Output the (x, y) coordinate of the center of the cell containing the given text.  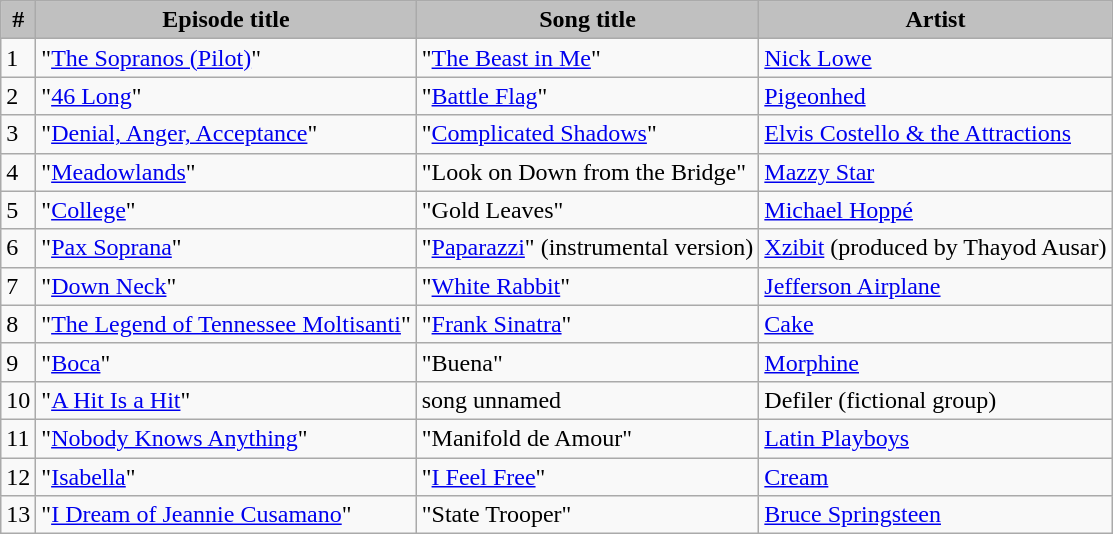
3 (18, 134)
1 (18, 58)
"Down Neck" (226, 286)
"Paparazzi" (instrumental version) (588, 248)
# (18, 20)
Artist (936, 20)
Bruce Springsteen (936, 515)
Mazzy Star (936, 172)
Jefferson Airplane (936, 286)
Xzibit (produced by Thayod Ausar) (936, 248)
10 (18, 400)
"Nobody Knows Anything" (226, 438)
"Complicated Shadows" (588, 134)
"Gold Leaves" (588, 210)
5 (18, 210)
"Isabella" (226, 477)
Nick Lowe (936, 58)
"White Rabbit" (588, 286)
"The Beast in Me" (588, 58)
Episode title (226, 20)
Cake (936, 324)
"A Hit Is a Hit" (226, 400)
Song title (588, 20)
"Manifold de Amour" (588, 438)
Latin Playboys (936, 438)
Elvis Costello & the Attractions (936, 134)
"College" (226, 210)
"I Feel Free" (588, 477)
4 (18, 172)
"State Trooper" (588, 515)
Cream (936, 477)
"The Legend of Tennessee Moltisanti" (226, 324)
7 (18, 286)
song unnamed (588, 400)
Pigeonhed (936, 96)
8 (18, 324)
Morphine (936, 362)
"Pax Soprana" (226, 248)
"The Sopranos (Pilot)" (226, 58)
"Buena" (588, 362)
13 (18, 515)
"Meadowlands" (226, 172)
"Boca" (226, 362)
"Denial, Anger, Acceptance" (226, 134)
"Frank Sinatra" (588, 324)
"Look on Down from the Bridge" (588, 172)
Michael Hoppé (936, 210)
"I Dream of Jeannie Cusamano" (226, 515)
11 (18, 438)
Defiler (fictional group) (936, 400)
2 (18, 96)
6 (18, 248)
12 (18, 477)
9 (18, 362)
"46 Long" (226, 96)
"Battle Flag" (588, 96)
